Return the [X, Y] coordinate for the center point of the cell that contains the specified text.  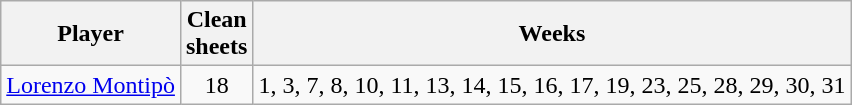
Player [91, 34]
18 [216, 85]
Weeks [552, 34]
1, 3, 7, 8, 10, 11, 13, 14, 15, 16, 17, 19, 23, 25, 28, 29, 30, 31 [552, 85]
Cleansheets [216, 34]
Lorenzo Montipò [91, 85]
